Identify which cell holds the provided text, then report its [X, Y] central coordinate. 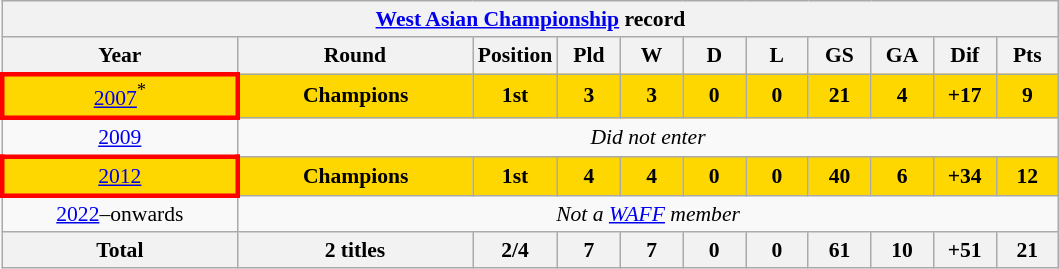
W [652, 56]
+17 [964, 96]
12 [1028, 176]
61 [840, 251]
Did not enter [648, 138]
2007* [120, 96]
D [714, 56]
Round [354, 56]
2 titles [354, 251]
Total [120, 251]
2022–onwards [120, 214]
2012 [120, 176]
40 [840, 176]
6 [902, 176]
Year [120, 56]
Pts [1028, 56]
L [778, 56]
Pld [590, 56]
West Asian Championship record [530, 19]
10 [902, 251]
2009 [120, 138]
Position [514, 56]
9 [1028, 96]
+34 [964, 176]
2/4 [514, 251]
Not a WAFF member [648, 214]
GA [902, 56]
+51 [964, 251]
GS [840, 56]
Dif [964, 56]
